Pinpoint the cell where the given text exists, returning its (x, y) midpoint coordinate. 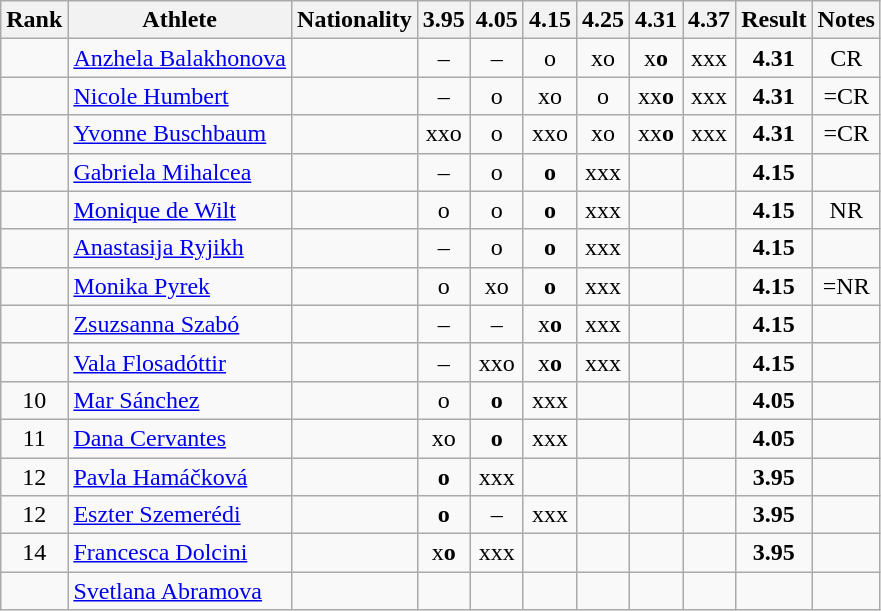
Nationality (355, 20)
CR (846, 58)
Monika Pyrek (180, 286)
Gabriela Mihalcea (180, 172)
Monique de Wilt (180, 210)
NR (846, 210)
Pavla Hamáčková (180, 477)
4.37 (710, 20)
Athlete (180, 20)
Anzhela Balakhonova (180, 58)
Francesca Dolcini (180, 553)
Zsuzsanna Szabó (180, 324)
Yvonne Buschbaum (180, 134)
4.25 (602, 20)
Notes (846, 20)
11 (34, 438)
Mar Sánchez (180, 400)
Dana Cervantes (180, 438)
10 (34, 400)
Eszter Szemerédi (180, 515)
Result (774, 20)
Anastasija Ryjikh (180, 248)
Vala Flosadóttir (180, 362)
Svetlana Abramova (180, 591)
Nicole Humbert (180, 96)
Rank (34, 20)
=NR (846, 286)
14 (34, 553)
